Capture the cell that displays the provided text and extract its (X, Y) central coordinate. 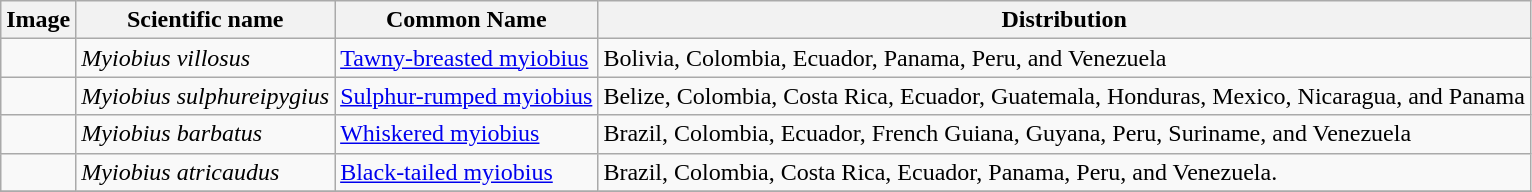
Brazil, Colombia, Ecuador, French Guiana, Guyana, Peru, Suriname, and Venezuela (1064, 134)
Myiobius barbatus (206, 134)
Distribution (1064, 20)
Tawny-breasted myiobius (466, 58)
Brazil, Colombia, Costa Rica, Ecuador, Panama, Peru, and Venezuela. (1064, 172)
Myiobius atricaudus (206, 172)
Scientific name (206, 20)
Common Name (466, 20)
Belize, Colombia, Costa Rica, Ecuador, Guatemala, Honduras, Mexico, Nicaragua, and Panama (1064, 96)
Bolivia, Colombia, Ecuador, Panama, Peru, and Venezuela (1064, 58)
Myiobius villosus (206, 58)
Whiskered myiobius (466, 134)
Black-tailed myiobius (466, 172)
Sulphur-rumped myiobius (466, 96)
Myiobius sulphureipygius (206, 96)
Image (38, 20)
